Find where the given text appears and provide that cell's center as (x, y) coordinate. 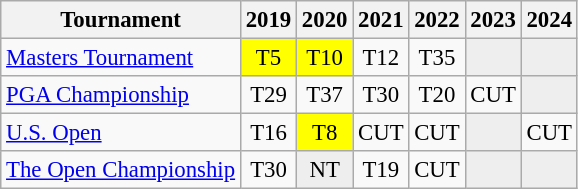
T19 (381, 170)
2023 (493, 20)
Tournament (121, 20)
T20 (437, 95)
PGA Championship (121, 95)
T5 (268, 58)
T35 (437, 58)
T37 (325, 95)
2024 (549, 20)
U.S. Open (121, 133)
T10 (325, 58)
Masters Tournament (121, 58)
2020 (325, 20)
2019 (268, 20)
T16 (268, 133)
2021 (381, 20)
NT (325, 170)
T12 (381, 58)
2022 (437, 20)
T8 (325, 133)
The Open Championship (121, 170)
T29 (268, 95)
